Determine the [x, y] coordinate at the center of the cell enclosing the given text.  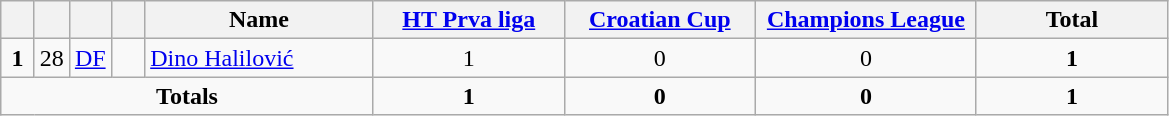
DF [90, 58]
Champions League [866, 20]
28 [52, 58]
Totals [187, 96]
Name [260, 20]
Croatian Cup [660, 20]
Dino Halilović [260, 58]
Total [1072, 20]
HT Prva liga [468, 20]
